Determine the [X, Y] coordinate at the center of the cell enclosing the given text.  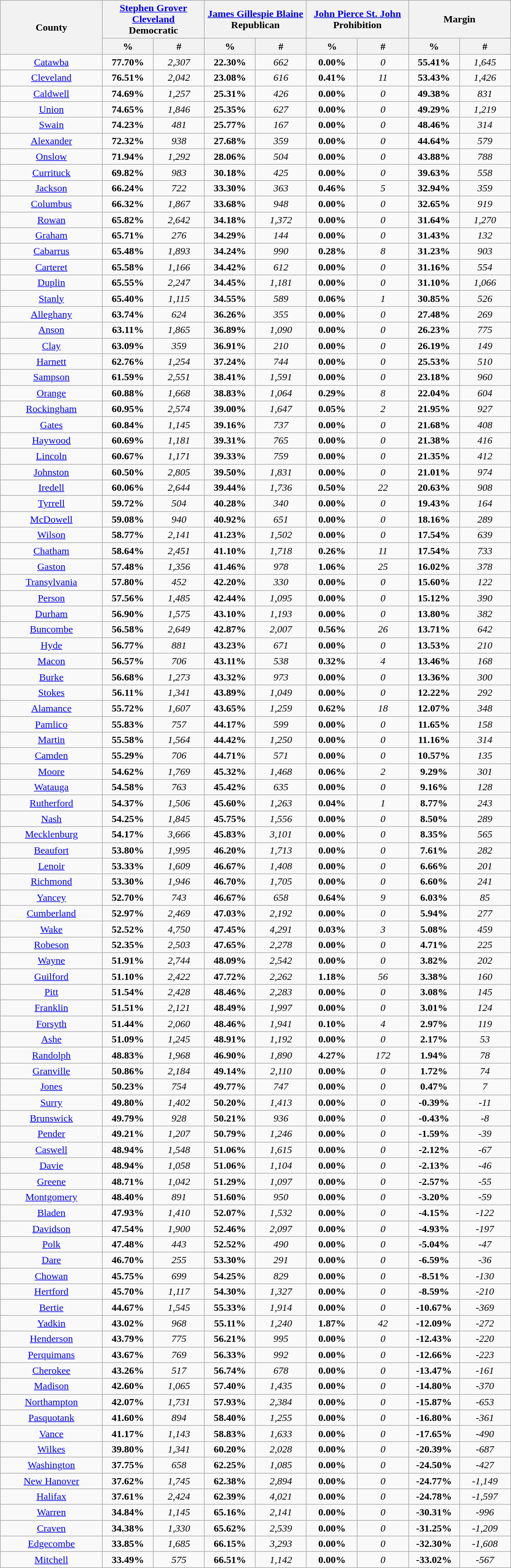
Rockingham [51, 409]
202 [485, 960]
517 [179, 1370]
-12.43% [434, 1339]
61.59% [128, 377]
145 [485, 992]
2,262 [281, 976]
Person [51, 598]
39.50% [230, 472]
43.89% [230, 692]
-4.15% [434, 1213]
443 [179, 1245]
612 [281, 267]
-223 [485, 1355]
Onslow [51, 157]
927 [485, 409]
22.30% [230, 62]
301 [485, 772]
Caldwell [51, 94]
49.14% [230, 1071]
Moore [51, 772]
-59 [485, 1197]
72.32% [128, 141]
10.57% [434, 756]
Gates [51, 425]
1,410 [179, 1213]
-1,608 [485, 1544]
-687 [485, 1449]
9 [383, 897]
1,946 [179, 882]
538 [281, 661]
18.16% [434, 519]
43.11% [230, 661]
40.92% [230, 519]
Surry [51, 1102]
940 [179, 519]
1,435 [281, 1386]
1,250 [281, 740]
747 [281, 1087]
119 [485, 1024]
Burke [51, 677]
63.74% [128, 314]
639 [485, 535]
Perquimans [51, 1355]
1,532 [281, 1213]
-1,597 [485, 1497]
604 [485, 393]
831 [485, 94]
Tyrrell [51, 504]
743 [179, 897]
48.40% [128, 1197]
65.58% [128, 267]
3,666 [179, 835]
1.87% [332, 1323]
-197 [485, 1229]
744 [281, 362]
616 [281, 78]
-220 [485, 1339]
13.71% [434, 630]
57.56% [128, 598]
1.94% [434, 1055]
2,060 [179, 1024]
60.95% [128, 409]
-1.59% [434, 1134]
829 [281, 1276]
36.89% [230, 330]
416 [485, 440]
Johnston [51, 472]
0.26% [332, 551]
2,007 [281, 630]
3.08% [434, 992]
39.31% [230, 440]
3 [383, 929]
43.65% [230, 708]
3,101 [281, 835]
2,642 [179, 220]
4,750 [179, 929]
1,117 [179, 1292]
Pasquotank [51, 1418]
4,021 [281, 1497]
25.53% [434, 362]
40.28% [230, 504]
4,291 [281, 929]
1,633 [281, 1433]
2,644 [179, 488]
2.97% [434, 1024]
42.44% [230, 598]
699 [179, 1276]
1,502 [281, 535]
18 [383, 708]
60.67% [128, 456]
45.70% [128, 1292]
355 [281, 314]
1,900 [179, 1229]
Yadkin [51, 1323]
50.79% [230, 1134]
Pitt [51, 992]
56.21% [230, 1339]
32.94% [434, 188]
1,292 [179, 157]
65.62% [230, 1528]
Davie [51, 1165]
269 [485, 314]
Franklin [51, 1008]
651 [281, 519]
-2.12% [434, 1150]
27.48% [434, 314]
76.51% [128, 78]
43.23% [230, 645]
-24.50% [434, 1465]
69.82% [128, 172]
54.62% [128, 772]
42.07% [128, 1402]
292 [485, 692]
26.19% [434, 346]
1,485 [179, 598]
276 [179, 236]
44.67% [128, 1307]
-0.39% [434, 1102]
Cherokee [51, 1370]
Robeson [51, 945]
2,028 [281, 1449]
Northampton [51, 1402]
3.82% [434, 960]
Washington [51, 1465]
51.51% [128, 1008]
56.77% [128, 645]
50.23% [128, 1087]
Transylvania [51, 582]
Union [51, 109]
47.45% [230, 929]
1,270 [485, 220]
9.29% [434, 772]
Wayne [51, 960]
33.85% [128, 1544]
42.20% [230, 582]
1,865 [179, 330]
2,428 [179, 992]
23.18% [434, 377]
Lincoln [51, 456]
Polk [51, 1245]
41.17% [128, 1433]
763 [179, 787]
56.57% [128, 661]
5.94% [434, 913]
Duplin [51, 283]
65.48% [128, 251]
74.23% [128, 125]
7 [485, 1087]
Cumberland [51, 913]
43.26% [128, 1370]
Guilford [51, 976]
Macon [51, 661]
41.10% [230, 551]
-36 [485, 1260]
65.55% [128, 283]
Greene [51, 1181]
53.43% [434, 78]
-16.80% [434, 1418]
1,042 [179, 1181]
678 [281, 1370]
412 [485, 456]
0.03% [332, 929]
225 [485, 945]
66.24% [128, 188]
58.64% [128, 551]
37.61% [128, 1497]
459 [485, 929]
282 [485, 850]
23.08% [230, 78]
62.76% [128, 362]
6.03% [434, 897]
County [51, 27]
565 [485, 835]
968 [179, 1323]
1,668 [179, 393]
662 [281, 62]
757 [179, 724]
973 [281, 677]
63.11% [128, 330]
48.83% [128, 1055]
71.94% [128, 157]
-24.77% [434, 1481]
50.21% [230, 1118]
-24.78% [434, 1497]
Hertford [51, 1292]
13.36% [434, 677]
1,846 [179, 109]
52.46% [230, 1229]
36.91% [230, 346]
37.75% [128, 1465]
2,192 [281, 913]
1,575 [179, 614]
-1,209 [485, 1528]
-39 [485, 1134]
21.95% [434, 409]
0.46% [332, 188]
Bertie [51, 1307]
56.74% [230, 1370]
-67 [485, 1150]
-2.13% [434, 1165]
2,247 [179, 283]
1,506 [179, 803]
Swain [51, 125]
Chowan [51, 1276]
58.83% [230, 1433]
33.30% [230, 188]
1.18% [332, 976]
-17.65% [434, 1433]
960 [485, 377]
4.71% [434, 945]
1,769 [179, 772]
-8.59% [434, 1292]
85 [485, 897]
56.68% [128, 677]
Catawba [51, 62]
62.38% [230, 1481]
599 [281, 724]
John Pierce St. JohnProhibition [357, 19]
2,184 [179, 1071]
Stanly [51, 299]
1,207 [179, 1134]
891 [179, 1197]
60.50% [128, 472]
55.41% [434, 62]
1,257 [179, 94]
1,705 [281, 882]
43.10% [230, 614]
881 [179, 645]
1,058 [179, 1165]
49.77% [230, 1087]
992 [281, 1355]
642 [485, 630]
8.77% [434, 803]
1,745 [179, 1481]
144 [281, 236]
974 [485, 472]
2,542 [281, 960]
894 [179, 1418]
39.33% [230, 456]
-33.02% [434, 1560]
49.80% [128, 1102]
8.50% [434, 819]
635 [281, 787]
1,731 [179, 1402]
Caswell [51, 1150]
Bladen [51, 1213]
74.65% [128, 109]
-122 [485, 1213]
1,408 [281, 866]
12.07% [434, 708]
363 [281, 188]
52.07% [230, 1213]
788 [485, 157]
31.64% [434, 220]
16.02% [434, 567]
48.49% [230, 1008]
571 [281, 756]
48.91% [230, 1040]
-427 [485, 1465]
1,591 [281, 377]
1,143 [179, 1433]
754 [179, 1087]
58.77% [128, 535]
9.16% [434, 787]
Yancey [51, 897]
43.32% [230, 677]
-55 [485, 1181]
51.29% [230, 1181]
348 [485, 708]
-4.93% [434, 1229]
Wilkes [51, 1449]
McDowell [51, 519]
56 [383, 976]
765 [281, 440]
0.28% [332, 251]
0.64% [332, 897]
1,995 [179, 850]
51.09% [128, 1040]
43.02% [128, 1323]
2,042 [179, 78]
Montgomery [51, 1197]
60.69% [128, 440]
54.37% [128, 803]
48.09% [230, 960]
38.41% [230, 377]
45.42% [230, 787]
241 [485, 882]
47.03% [230, 913]
733 [485, 551]
1,736 [281, 488]
2,551 [179, 377]
Harnett [51, 362]
-8.51% [434, 1276]
1,104 [281, 1165]
34.42% [230, 267]
Rutherford [51, 803]
Camden [51, 756]
0.50% [332, 488]
52.35% [128, 945]
3.01% [434, 1008]
426 [281, 94]
Nash [51, 819]
59.72% [128, 504]
Henderson [51, 1339]
-15.87% [434, 1402]
51.44% [128, 1024]
1,259 [281, 708]
32.65% [434, 204]
37.62% [128, 1481]
56.11% [128, 692]
Haywood [51, 440]
1,831 [281, 472]
Carteret [51, 267]
Granville [51, 1071]
-20.39% [434, 1449]
Currituck [51, 172]
1,867 [179, 204]
15.12% [434, 598]
Alleghany [51, 314]
44.42% [230, 740]
66.15% [230, 1544]
34.29% [230, 236]
Watauga [51, 787]
1,941 [281, 1024]
46.90% [230, 1055]
49.21% [128, 1134]
1,890 [281, 1055]
-161 [485, 1370]
526 [485, 299]
2.17% [434, 1040]
65.82% [128, 220]
-2.57% [434, 1181]
1,090 [281, 330]
1,609 [179, 866]
928 [179, 1118]
-3.20% [434, 1197]
1,718 [281, 551]
1,647 [281, 409]
Davidson [51, 1229]
995 [281, 1339]
41.46% [230, 567]
1,914 [281, 1307]
1,254 [179, 362]
21.35% [434, 456]
-130 [485, 1276]
1,713 [281, 850]
Stokes [51, 692]
Stephen Grover ClevelandDemocratic [153, 19]
Pamlico [51, 724]
58.40% [230, 1418]
43.79% [128, 1339]
2,539 [281, 1528]
1,245 [179, 1040]
1,097 [281, 1181]
1,468 [281, 772]
1,246 [281, 1134]
3,293 [281, 1544]
1,685 [179, 1544]
168 [485, 661]
Vance [51, 1433]
425 [281, 172]
0.04% [332, 803]
-272 [485, 1323]
60.84% [128, 425]
Randolph [51, 1055]
Warren [51, 1513]
2,503 [179, 945]
0.05% [332, 409]
-13.47% [434, 1370]
62.39% [230, 1497]
42.60% [128, 1386]
21.38% [434, 440]
1,893 [179, 251]
43.88% [434, 157]
554 [485, 267]
-32.30% [434, 1544]
1,115 [179, 299]
30.18% [230, 172]
13.80% [434, 614]
2,649 [179, 630]
1,219 [485, 109]
-12.09% [434, 1323]
Durham [51, 614]
39.80% [128, 1449]
56.90% [128, 614]
37.24% [230, 362]
-11 [485, 1102]
42 [383, 1323]
Mecklenburg [51, 835]
2,451 [179, 551]
122 [485, 582]
57.48% [128, 567]
-8 [485, 1118]
1,065 [179, 1386]
Jones [51, 1087]
38.83% [230, 393]
11.65% [434, 724]
Mitchell [51, 1560]
1,997 [281, 1008]
579 [485, 141]
1,192 [281, 1040]
0.62% [332, 708]
51.54% [128, 992]
-14.80% [434, 1386]
1,645 [485, 62]
Lenoir [51, 866]
1,255 [281, 1418]
Beaufort [51, 850]
-12.66% [434, 1355]
51.91% [128, 960]
19.43% [434, 504]
558 [485, 172]
-567 [485, 1560]
57.80% [128, 582]
31.16% [434, 267]
Madison [51, 1386]
63.09% [128, 346]
Sampson [51, 377]
Rowan [51, 220]
Halifax [51, 1497]
55.72% [128, 708]
Columbus [51, 204]
41.60% [128, 1418]
47.65% [230, 945]
57.93% [230, 1402]
1.72% [434, 1071]
44.64% [434, 141]
-653 [485, 1402]
Gaston [51, 567]
25.35% [230, 109]
243 [485, 803]
Orange [51, 393]
408 [485, 425]
Graham [51, 236]
47.93% [128, 1213]
-0.43% [434, 1118]
1.06% [332, 567]
2,307 [179, 62]
44.17% [230, 724]
55.29% [128, 756]
0.56% [332, 630]
919 [485, 204]
-5.04% [434, 1245]
759 [281, 456]
1,372 [281, 220]
627 [281, 109]
0.47% [434, 1087]
-10.67% [434, 1307]
2,384 [281, 1402]
903 [485, 251]
31.43% [434, 236]
25 [383, 567]
47.48% [128, 1245]
52.70% [128, 897]
21.68% [434, 425]
2,121 [179, 1008]
2,278 [281, 945]
34.84% [128, 1513]
1,171 [179, 456]
55.11% [230, 1323]
54.58% [128, 787]
65.40% [128, 299]
390 [485, 598]
62.25% [230, 1465]
Martin [51, 740]
11.16% [434, 740]
330 [281, 582]
26 [383, 630]
25.31% [230, 94]
0.10% [332, 1024]
481 [179, 125]
47.72% [230, 976]
Clay [51, 346]
378 [485, 567]
2,110 [281, 1071]
45.32% [230, 772]
1,545 [179, 1307]
Wilson [51, 535]
1,556 [281, 819]
158 [485, 724]
34.38% [128, 1528]
0.32% [332, 661]
452 [179, 582]
5.08% [434, 929]
167 [281, 125]
Alexander [51, 141]
2,424 [179, 1497]
Jackson [51, 188]
1,356 [179, 567]
Chatham [51, 551]
33.49% [128, 1560]
8.35% [434, 835]
54.17% [128, 835]
1,426 [485, 78]
Brunswick [51, 1118]
-46 [485, 1165]
-1,149 [485, 1481]
3.38% [434, 976]
-30.31% [434, 1513]
Buncombe [51, 630]
6.60% [434, 882]
2,894 [281, 1481]
722 [179, 188]
56.33% [230, 1355]
60.88% [128, 393]
60.06% [128, 488]
2,283 [281, 992]
Ashe [51, 1040]
55.33% [230, 1307]
21.01% [434, 472]
2,422 [179, 976]
1,064 [281, 393]
78 [485, 1055]
340 [281, 504]
49.29% [434, 109]
382 [485, 614]
1,548 [179, 1150]
45.60% [230, 803]
124 [485, 1008]
51.60% [230, 1197]
53 [485, 1040]
20.63% [434, 488]
26.23% [434, 330]
Dare [51, 1260]
36.26% [230, 314]
39.63% [434, 172]
Pender [51, 1134]
-490 [485, 1433]
510 [485, 362]
Iredell [51, 488]
4.27% [332, 1055]
Forsyth [51, 1024]
1,049 [281, 692]
490 [281, 1245]
1,142 [281, 1560]
27.68% [230, 141]
1,615 [281, 1150]
65.71% [128, 236]
New Hanover [51, 1481]
135 [485, 756]
James Gillespie BlaineRepublican [255, 19]
128 [485, 787]
6.66% [434, 866]
39.44% [230, 488]
2,805 [179, 472]
15.60% [434, 582]
22 [383, 488]
55.83% [128, 724]
34.45% [230, 283]
2,469 [179, 913]
66.51% [230, 1560]
Anson [51, 330]
978 [281, 567]
-361 [485, 1418]
908 [485, 488]
737 [281, 425]
77.70% [128, 62]
Wake [51, 929]
33.68% [230, 204]
2,097 [281, 1229]
Margin [460, 19]
53.33% [128, 866]
1,066 [485, 283]
-210 [485, 1292]
291 [281, 1260]
7.61% [434, 850]
46.20% [230, 850]
66.32% [128, 204]
50.20% [230, 1102]
Alamance [51, 708]
Hyde [51, 645]
2,574 [179, 409]
49.79% [128, 1118]
13.53% [434, 645]
1,402 [179, 1102]
201 [485, 866]
1,095 [281, 598]
-47 [485, 1245]
-31.25% [434, 1528]
31.10% [434, 283]
160 [485, 976]
255 [179, 1260]
44.71% [230, 756]
41.23% [230, 535]
1,273 [179, 677]
39.16% [230, 425]
1,240 [281, 1323]
Cabarrus [51, 251]
50.86% [128, 1071]
-369 [485, 1307]
56.58% [128, 630]
49.38% [434, 94]
48.71% [128, 1181]
25.77% [230, 125]
30.85% [434, 299]
1,330 [179, 1528]
1,607 [179, 708]
74.69% [128, 94]
42.87% [230, 630]
52.97% [128, 913]
983 [179, 172]
59.08% [128, 519]
31.23% [434, 251]
1,263 [281, 803]
43.67% [128, 1355]
1,085 [281, 1465]
1,845 [179, 819]
47.54% [128, 1229]
Cleveland [51, 78]
45.83% [230, 835]
1,413 [281, 1102]
1,327 [281, 1292]
65.16% [230, 1513]
277 [485, 913]
172 [383, 1055]
51.10% [128, 976]
149 [485, 346]
13.46% [434, 661]
55.58% [128, 740]
1,166 [179, 267]
164 [485, 504]
671 [281, 645]
624 [179, 314]
53.80% [128, 850]
34.18% [230, 220]
Richmond [51, 882]
990 [281, 251]
39.00% [230, 409]
-6.59% [434, 1260]
1,193 [281, 614]
34.55% [230, 299]
1,564 [179, 740]
0.29% [332, 393]
5 [383, 188]
132 [485, 236]
0.41% [332, 78]
28.06% [230, 157]
575 [179, 1560]
938 [179, 141]
Craven [51, 1528]
22.04% [434, 393]
1,968 [179, 1055]
936 [281, 1118]
-996 [485, 1513]
948 [281, 204]
2,744 [179, 960]
54.30% [230, 1292]
-370 [485, 1386]
769 [179, 1355]
74 [485, 1071]
57.40% [230, 1386]
589 [281, 299]
950 [281, 1197]
34.24% [230, 251]
12.22% [434, 692]
60.20% [230, 1449]
300 [485, 677]
Edgecombe [51, 1544]
